Find where the given text appears and provide that cell's center as (x, y) coordinate. 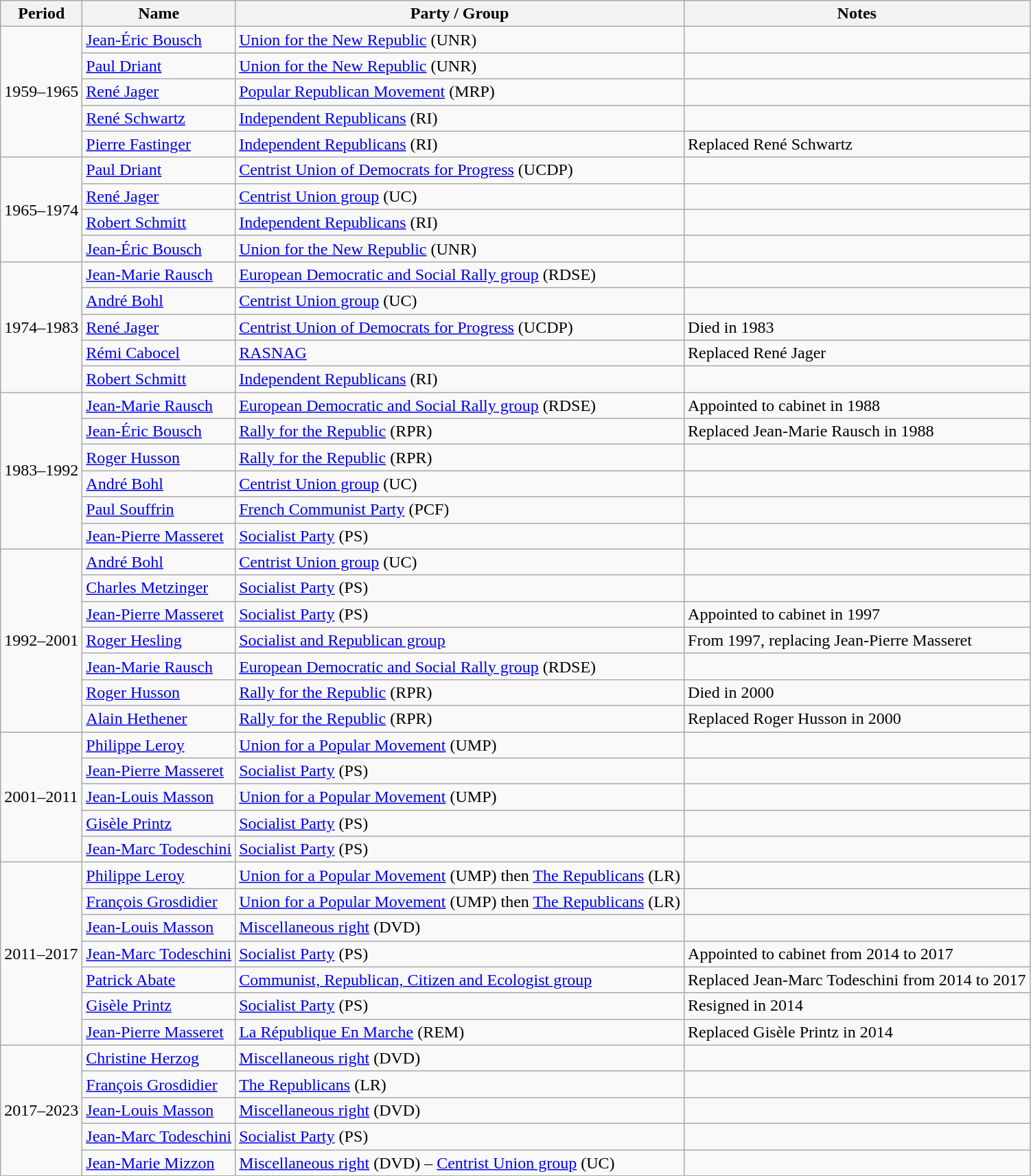
French Communist Party (PCF) (460, 510)
The Republicans (LR) (460, 1084)
Replaced Jean-Marc Todeschini from 2014 to 2017 (857, 980)
Roger Hesling (159, 640)
2017–2023 (41, 1110)
2011–2017 (41, 954)
Paul Souffrin (159, 510)
Replaced Jean-Marie Rausch in 1988 (857, 432)
Died in 1983 (857, 327)
1959–1965 (41, 92)
Appointed to cabinet from 2014 to 2017 (857, 954)
1974–1983 (41, 327)
Rémi Cabocel (159, 353)
Notes (857, 14)
René Schwartz (159, 118)
Pierre Fastinger (159, 144)
Communist, Republican, Citizen and Ecologist group (460, 980)
Died in 2000 (857, 692)
Replaced René Jager (857, 353)
1983–1992 (41, 471)
Patrick Abate (159, 980)
Alain Hethener (159, 718)
Jean-Marie Mizzon (159, 1163)
Miscellaneous right (DVD) – Centrist Union group (UC) (460, 1163)
Name (159, 14)
Appointed to cabinet in 1988 (857, 405)
From 1997, replacing Jean-Pierre Masseret (857, 640)
Popular Republican Movement (MRP) (460, 92)
Appointed to cabinet in 1997 (857, 614)
RASNAG (460, 353)
Socialist and Republican group (460, 640)
2001–2011 (41, 797)
Party / Group (460, 14)
Christine Herzog (159, 1058)
Resigned in 2014 (857, 1006)
Period (41, 14)
Replaced Gisèle Printz in 2014 (857, 1032)
Replaced Roger Husson in 2000 (857, 718)
Replaced René Schwartz (857, 144)
1992–2001 (41, 640)
La République En Marche (REM) (460, 1032)
1965–1974 (41, 209)
Charles Metzinger (159, 588)
